Return [x, y] of the center of cell containing provided text 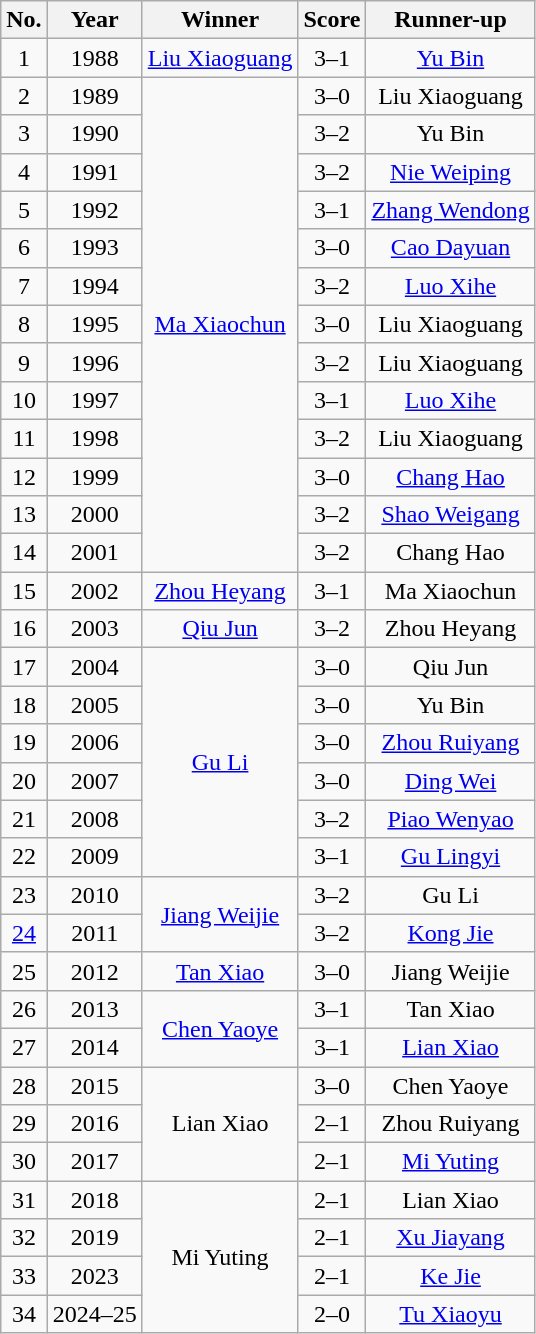
Gu Lingyi [450, 857]
1989 [94, 96]
1996 [94, 362]
1994 [94, 286]
2014 [94, 1047]
1990 [94, 134]
2008 [94, 819]
2012 [94, 971]
11 [24, 438]
1993 [94, 248]
20 [24, 781]
2015 [94, 1085]
13 [24, 515]
8 [24, 324]
Piao Wenyao [450, 819]
Xu Jiayang [450, 1238]
1992 [94, 210]
Kong Jie [450, 933]
16 [24, 629]
6 [24, 248]
2017 [94, 1162]
28 [24, 1085]
1 [24, 58]
15 [24, 591]
Ding Wei [450, 781]
23 [24, 895]
2018 [94, 1200]
2010 [94, 895]
Nie Weiping [450, 172]
2013 [94, 1009]
10 [24, 400]
Ke Jie [450, 1276]
5 [24, 210]
2004 [94, 667]
17 [24, 667]
2011 [94, 933]
19 [24, 743]
1997 [94, 400]
27 [24, 1047]
Zhang Wendong [450, 210]
9 [24, 362]
2009 [94, 857]
22 [24, 857]
4 [24, 172]
2000 [94, 515]
29 [24, 1124]
26 [24, 1009]
1988 [94, 58]
2001 [94, 553]
21 [24, 819]
Runner-up [450, 20]
2003 [94, 629]
2002 [94, 591]
14 [24, 553]
No. [24, 20]
31 [24, 1200]
33 [24, 1276]
1999 [94, 477]
1995 [94, 324]
3 [24, 134]
Year [94, 20]
Score [332, 20]
18 [24, 705]
32 [24, 1238]
2024–25 [94, 1314]
2–0 [332, 1314]
1991 [94, 172]
Winner [220, 20]
12 [24, 477]
2006 [94, 743]
2007 [94, 781]
2016 [94, 1124]
Tu Xiaoyu [450, 1314]
Cao Dayuan [450, 248]
30 [24, 1162]
Shao Weigang [450, 515]
2023 [94, 1276]
34 [24, 1314]
1998 [94, 438]
25 [24, 971]
2019 [94, 1238]
7 [24, 286]
2005 [94, 705]
2 [24, 96]
24 [24, 933]
